Detect which cell encompasses the target text, then output its (X, Y) center coordinate. 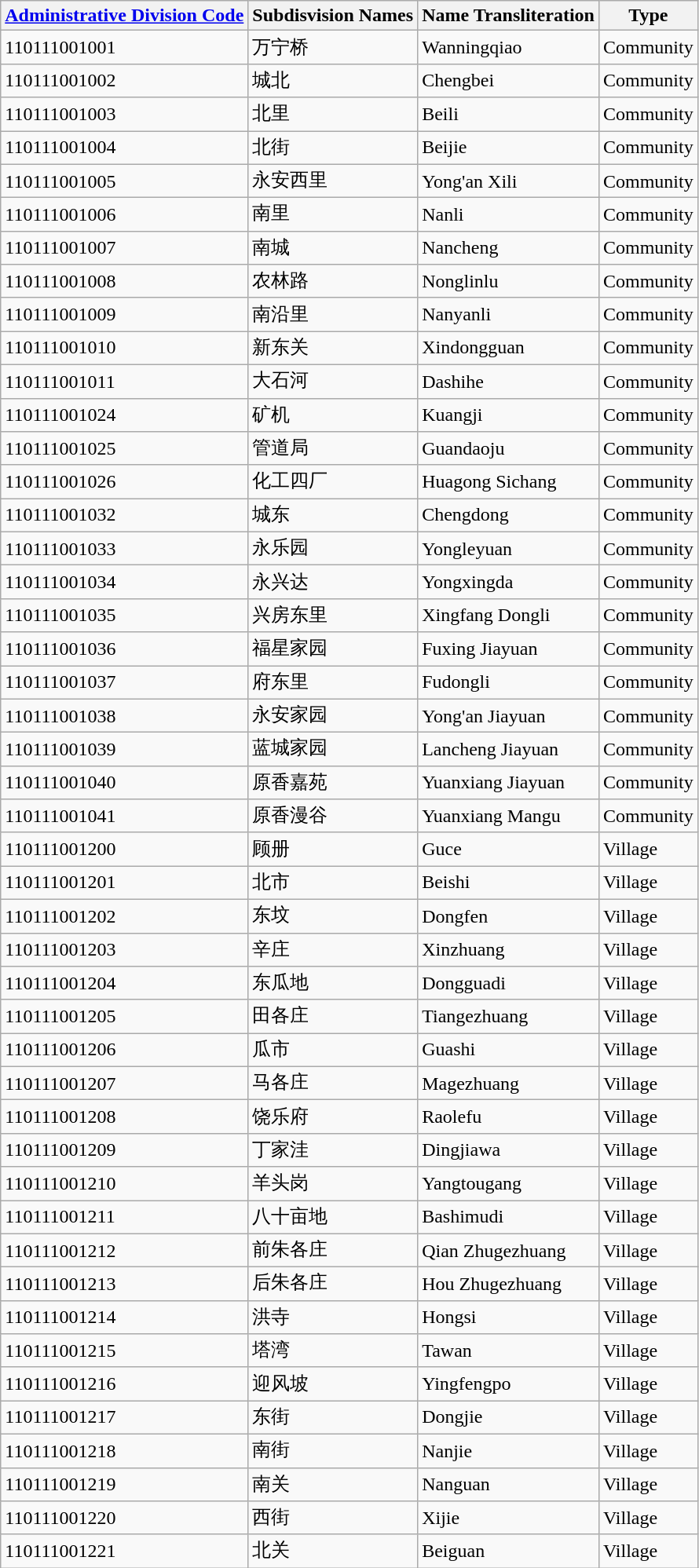
顾册 (333, 850)
前朱各庄 (333, 1250)
110111001218 (124, 1451)
西街 (333, 1519)
Nanjie (509, 1451)
田各庄 (333, 1016)
府东里 (333, 683)
Nanguan (509, 1484)
Xingfang Dongli (509, 616)
Tiangezhuang (509, 1016)
北街 (333, 148)
北里 (333, 115)
北关 (333, 1552)
Fudongli (509, 683)
Nancheng (509, 248)
110111001037 (124, 683)
Hongsi (509, 1318)
马各庄 (333, 1084)
110111001038 (124, 716)
永安家园 (333, 716)
大石河 (333, 382)
Hou Zhugezhuang (509, 1285)
110111001006 (124, 215)
110111001208 (124, 1117)
110111001002 (124, 80)
迎风坡 (333, 1383)
Type (648, 16)
Nonglinlu (509, 281)
110111001039 (124, 749)
110111001207 (124, 1084)
Yuanxiang Mangu (509, 817)
北市 (333, 883)
Qian Zhugezhuang (509, 1250)
化工四厂 (333, 482)
110111001203 (124, 950)
Dashihe (509, 382)
110111001221 (124, 1552)
Chengbei (509, 80)
110111001025 (124, 449)
110111001034 (124, 583)
羊头岗 (333, 1184)
110111001205 (124, 1016)
Yangtougang (509, 1184)
Dongjie (509, 1418)
110111001008 (124, 281)
Huagong Sichang (509, 482)
110111001007 (124, 248)
Raolefu (509, 1117)
Yong'an Jiayuan (509, 716)
瓜市 (333, 1051)
Xijie (509, 1519)
后朱各庄 (333, 1285)
兴房东里 (333, 616)
110111001032 (124, 515)
永兴达 (333, 583)
110111001210 (124, 1184)
东街 (333, 1418)
110111001219 (124, 1484)
Wanningqiao (509, 47)
110111001001 (124, 47)
Chengdong (509, 515)
城北 (333, 80)
110111001202 (124, 916)
Yingfengpo (509, 1383)
新东关 (333, 349)
东瓜地 (333, 983)
农林路 (333, 281)
永安西里 (333, 181)
110111001035 (124, 616)
110111001201 (124, 883)
110111001212 (124, 1250)
110111001211 (124, 1217)
管道局 (333, 449)
饶乐府 (333, 1117)
Guce (509, 850)
110111001036 (124, 649)
南城 (333, 248)
110111001041 (124, 817)
110111001216 (124, 1383)
Lancheng Jiayuan (509, 749)
Kuangji (509, 415)
Beili (509, 115)
Dingjiawa (509, 1150)
110111001024 (124, 415)
Guashi (509, 1051)
八十亩地 (333, 1217)
Yuanxiang Jiayuan (509, 782)
110111001220 (124, 1519)
110111001010 (124, 349)
Fuxing Jiayuan (509, 649)
Magezhuang (509, 1084)
Xindongguan (509, 349)
塔湾 (333, 1351)
110111001204 (124, 983)
Tawan (509, 1351)
Dongfen (509, 916)
南关 (333, 1484)
丁家洼 (333, 1150)
Yong'an Xili (509, 181)
Beiguan (509, 1552)
110111001040 (124, 782)
原香嘉苑 (333, 782)
110111001003 (124, 115)
Nanli (509, 215)
110111001005 (124, 181)
东坟 (333, 916)
矿机 (333, 415)
Xinzhuang (509, 950)
Guandaoju (509, 449)
110111001200 (124, 850)
Bashimudi (509, 1217)
永乐园 (333, 548)
Beijie (509, 148)
城东 (333, 515)
110111001209 (124, 1150)
南沿里 (333, 314)
110111001033 (124, 548)
110111001206 (124, 1051)
福星家园 (333, 649)
Beishi (509, 883)
Yongxingda (509, 583)
Dongguadi (509, 983)
110111001004 (124, 148)
万宁桥 (333, 47)
南街 (333, 1451)
110111001214 (124, 1318)
Yongleyuan (509, 548)
110111001213 (124, 1285)
Subdisvision Names (333, 16)
110111001215 (124, 1351)
110111001011 (124, 382)
110111001217 (124, 1418)
辛庄 (333, 950)
110111001026 (124, 482)
南里 (333, 215)
110111001009 (124, 314)
原香漫谷 (333, 817)
蓝城家园 (333, 749)
洪寺 (333, 1318)
Administrative Division Code (124, 16)
Name Transliteration (509, 16)
Nanyanli (509, 314)
